Provide the [X, Y] coordinate of the cell's center where the given text is located.  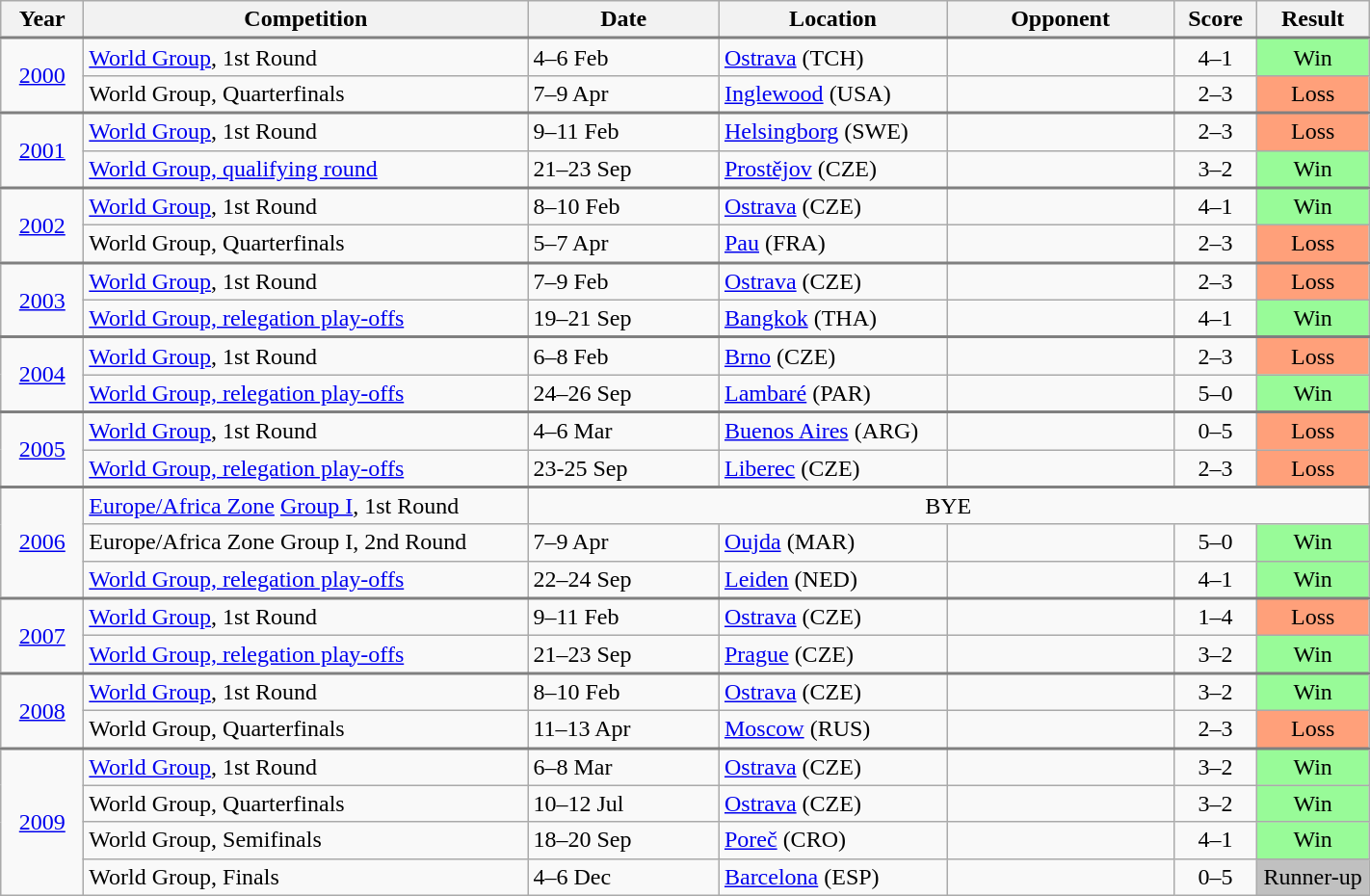
2009 [42, 821]
19–21 Sep [624, 318]
BYE [948, 505]
Runner-up [1313, 877]
5–7 Apr [624, 245]
Inglewood (USA) [832, 94]
6–8 Mar [624, 767]
World Group, qualifying round [306, 170]
Buenos Aires (ARG) [832, 432]
Barcelona (ESP) [832, 877]
6–8 Feb [624, 356]
Prague (CZE) [832, 655]
2008 [42, 711]
2000 [42, 76]
Europe/Africa Zone Group I, 1st Round [306, 505]
World Group, Semifinals [306, 840]
4–6 Feb [624, 58]
Prostějov (CZE) [832, 170]
2007 [42, 636]
11–13 Apr [624, 728]
World Group, Finals [306, 877]
Lambaré (PAR) [832, 393]
Moscow (RUS) [832, 728]
2006 [42, 542]
24–26 Sep [624, 393]
4–6 Mar [624, 432]
2001 [42, 150]
Score [1216, 19]
Date [624, 19]
1–4 [1216, 617]
2002 [42, 225]
7–9 Feb [624, 281]
Brno (CZE) [832, 356]
Pau (FRA) [832, 245]
Helsingborg (SWE) [832, 131]
10–12 Jul [624, 804]
Liberec (CZE) [832, 468]
Year [42, 19]
Bangkok (THA) [832, 318]
2005 [42, 450]
Opponent [1060, 19]
2004 [42, 375]
Competition [306, 19]
18–20 Sep [624, 840]
Poreč (CRO) [832, 840]
Europe/Africa Zone Group I, 2nd Round [306, 542]
Result [1313, 19]
23-25 Sep [624, 468]
Leiden (NED) [832, 580]
Ostrava (TCH) [832, 58]
4–6 Dec [624, 877]
22–24 Sep [624, 580]
Oujda (MAR) [832, 542]
2003 [42, 300]
Location [832, 19]
